Locate the cell with the specified text and output its [X, Y] center coordinate. 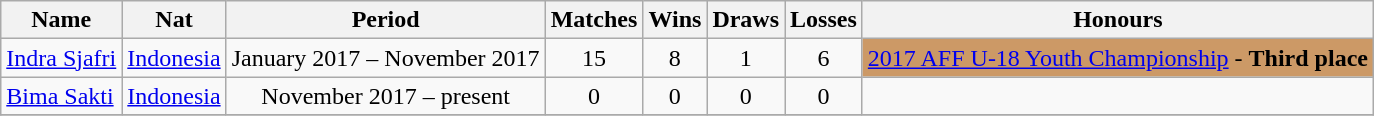
Indra Sjafri [62, 58]
Name [62, 20]
November 2017 – present [386, 96]
Matches [594, 20]
2017 AFF U-18 Youth Championship - Third place [1118, 58]
Wins [675, 20]
Bima Sakti [62, 96]
Losses [824, 20]
Draws [746, 20]
15 [594, 58]
8 [675, 58]
6 [824, 58]
Nat [174, 20]
1 [746, 58]
January 2017 – November 2017 [386, 58]
Period [386, 20]
Honours [1118, 20]
